Return [x, y] of the center of cell containing provided text 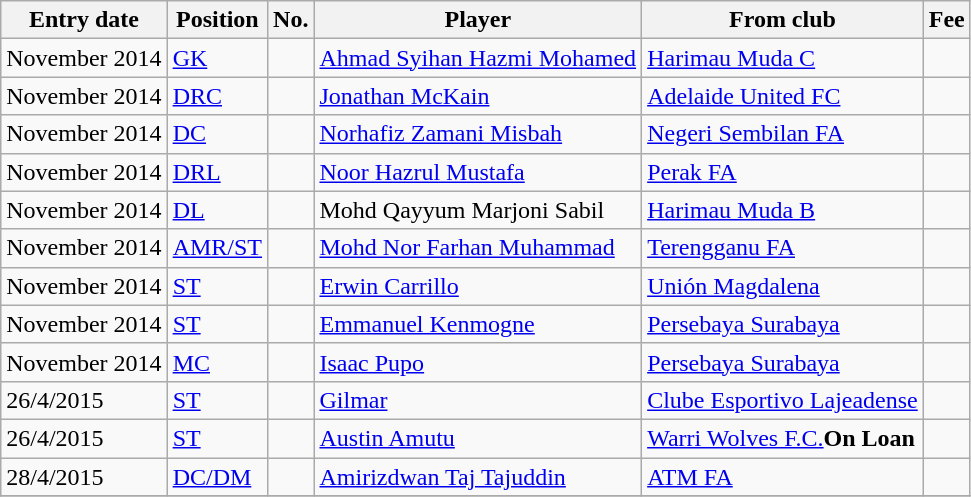
DRC [217, 96]
Isaac Pupo [478, 362]
Harimau Muda C [783, 58]
DC/DM [217, 477]
Jonathan McKain [478, 96]
Emmanuel Kenmogne [478, 324]
DRL [217, 172]
From club [783, 20]
GK [217, 58]
Position [217, 20]
Norhafiz Zamani Misbah [478, 134]
Clube Esportivo Lajeadense [783, 400]
Fee [946, 20]
Noor Hazrul Mustafa [478, 172]
DL [217, 210]
Gilmar [478, 400]
Terengganu FA [783, 248]
Austin Amutu [478, 438]
Player [478, 20]
28/4/2015 [84, 477]
MC [217, 362]
No. [291, 20]
DC [217, 134]
Mohd Qayyum Marjoni Sabil [478, 210]
Perak FA [783, 172]
Negeri Sembilan FA [783, 134]
ATM FA [783, 477]
Unión Magdalena [783, 286]
Mohd Nor Farhan Muhammad [478, 248]
AMR/ST [217, 248]
Harimau Muda B [783, 210]
Adelaide United FC [783, 96]
Erwin Carrillo [478, 286]
Entry date [84, 20]
Warri Wolves F.C.On Loan [783, 438]
Ahmad Syihan Hazmi Mohamed [478, 58]
Amirizdwan Taj Tajuddin [478, 477]
